Identify which cell holds the provided text, then report its [x, y] central coordinate. 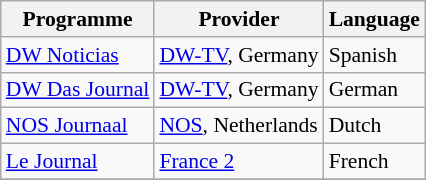
DW Das Journal [78, 90]
France 2 [238, 162]
Dutch [374, 126]
Language [374, 19]
German [374, 90]
Spanish [374, 55]
Programme [78, 19]
DW Noticias [78, 55]
French [374, 162]
Provider [238, 19]
NOS Journaal [78, 126]
Le Journal [78, 162]
NOS, Netherlands [238, 126]
